Extract the [X, Y] coordinate from the center of the cell holding the provided text.  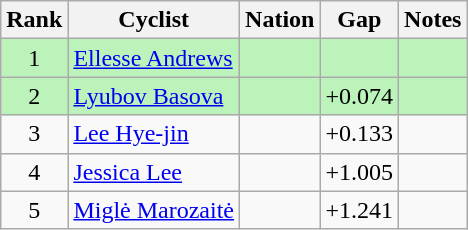
Jessica Lee [154, 172]
Rank [34, 20]
2 [34, 96]
1 [34, 58]
+0.074 [360, 96]
Nation [280, 20]
4 [34, 172]
Ellesse Andrews [154, 58]
3 [34, 134]
Gap [360, 20]
Cyclist [154, 20]
+1.241 [360, 210]
Notes [433, 20]
Lyubov Basova [154, 96]
Lee Hye-jin [154, 134]
Miglė Marozaitė [154, 210]
5 [34, 210]
+1.005 [360, 172]
+0.133 [360, 134]
